Detect which cell encompasses the target text, then output its (X, Y) center coordinate. 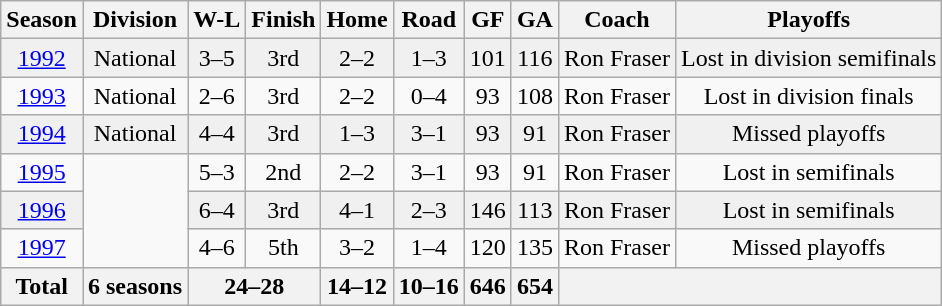
Lost in division finals (808, 96)
10–16 (428, 286)
14–12 (357, 286)
654 (534, 286)
3–5 (217, 58)
113 (534, 210)
Total (42, 286)
Lost in division semifinals (808, 58)
24–28 (254, 286)
Road (428, 20)
Home (357, 20)
GF (488, 20)
2–6 (217, 96)
135 (534, 248)
2–3 (428, 210)
6–4 (217, 210)
101 (488, 58)
108 (534, 96)
Finish (284, 20)
Division (134, 20)
5–3 (217, 172)
Playoffs (808, 20)
4–1 (357, 210)
2nd (284, 172)
120 (488, 248)
1995 (42, 172)
1993 (42, 96)
146 (488, 210)
Coach (616, 20)
1–4 (428, 248)
1994 (42, 134)
1992 (42, 58)
Season (42, 20)
6 seasons (134, 286)
1996 (42, 210)
3–2 (357, 248)
W-L (217, 20)
1997 (42, 248)
116 (534, 58)
5th (284, 248)
4–4 (217, 134)
646 (488, 286)
GA (534, 20)
0–4 (428, 96)
4–6 (217, 248)
